Return the [X, Y] coordinate for the center point of the cell that contains the specified text.  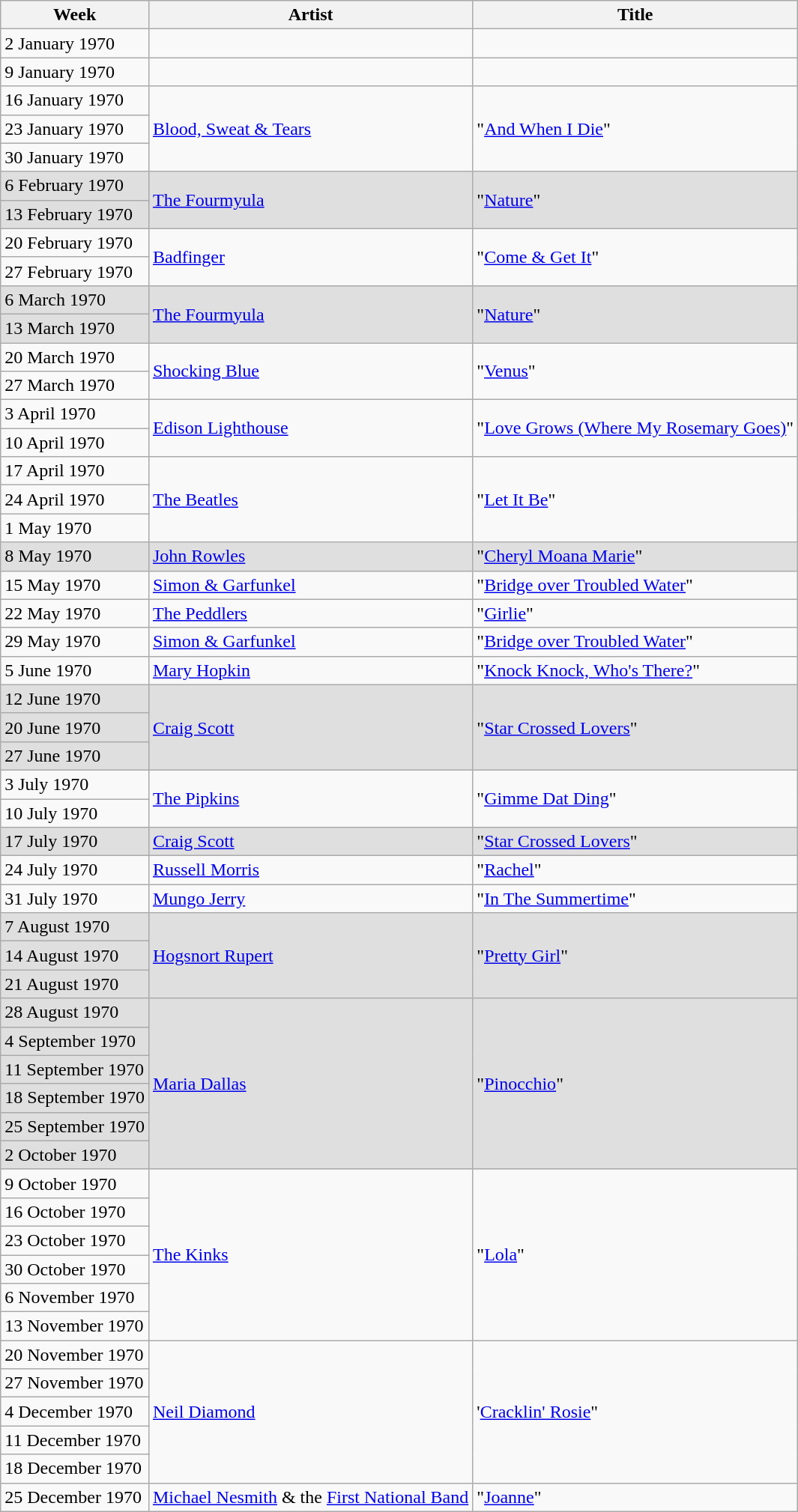
21 August 1970 [75, 984]
20 February 1970 [75, 243]
27 March 1970 [75, 386]
30 January 1970 [75, 157]
14 August 1970 [75, 956]
29 May 1970 [75, 642]
25 September 1970 [75, 1126]
"Come & Get It" [635, 257]
Mungo Jerry [310, 899]
"Gimme Dat Ding" [635, 798]
"Love Grows (Where My Rosemary Goes)" [635, 428]
3 April 1970 [75, 414]
16 October 1970 [75, 1212]
"And When I Die" [635, 129]
"Lola" [635, 1254]
27 November 1970 [75, 1383]
"In The Summertime" [635, 899]
Week [75, 15]
Edison Lighthouse [310, 428]
9 October 1970 [75, 1183]
22 May 1970 [75, 613]
31 July 1970 [75, 899]
The Peddlers [310, 613]
18 September 1970 [75, 1098]
5 June 1970 [75, 670]
10 July 1970 [75, 813]
The Kinks [310, 1254]
"Pretty Girl" [635, 956]
4 December 1970 [75, 1412]
3 July 1970 [75, 784]
20 June 1970 [75, 727]
11 September 1970 [75, 1069]
6 November 1970 [75, 1298]
"Girlie" [635, 613]
12 June 1970 [75, 699]
6 March 1970 [75, 300]
"Knock Knock, Who's There?" [635, 670]
4 September 1970 [75, 1041]
10 April 1970 [75, 443]
"Let It Be" [635, 500]
Title [635, 15]
Badfinger [310, 257]
Neil Diamond [310, 1412]
20 November 1970 [75, 1355]
27 June 1970 [75, 756]
"Venus" [635, 371]
Blood, Sweat & Tears [310, 129]
17 April 1970 [75, 471]
The Pipkins [310, 798]
"Joanne" [635, 1497]
9 January 1970 [75, 72]
17 July 1970 [75, 842]
18 December 1970 [75, 1469]
2 October 1970 [75, 1155]
24 July 1970 [75, 870]
24 April 1970 [75, 500]
23 October 1970 [75, 1240]
"Cheryl Moana Marie" [635, 556]
"Pinocchio" [635, 1084]
Michael Nesmith & the First National Band [310, 1497]
Maria Dallas [310, 1084]
11 December 1970 [75, 1440]
15 May 1970 [75, 585]
2 January 1970 [75, 43]
The Beatles [310, 500]
Artist [310, 15]
"Rachel" [635, 870]
16 January 1970 [75, 100]
13 November 1970 [75, 1326]
'Cracklin' Rosie" [635, 1412]
30 October 1970 [75, 1269]
7 August 1970 [75, 927]
23 January 1970 [75, 129]
Shocking Blue [310, 371]
6 February 1970 [75, 186]
13 February 1970 [75, 214]
8 May 1970 [75, 556]
25 December 1970 [75, 1497]
1 May 1970 [75, 528]
27 February 1970 [75, 271]
20 March 1970 [75, 357]
13 March 1970 [75, 328]
Mary Hopkin [310, 670]
28 August 1970 [75, 1012]
Russell Morris [310, 870]
John Rowles [310, 556]
Hogsnort Rupert [310, 956]
